Find where the given text appears and provide that cell's center as [x, y] coordinate. 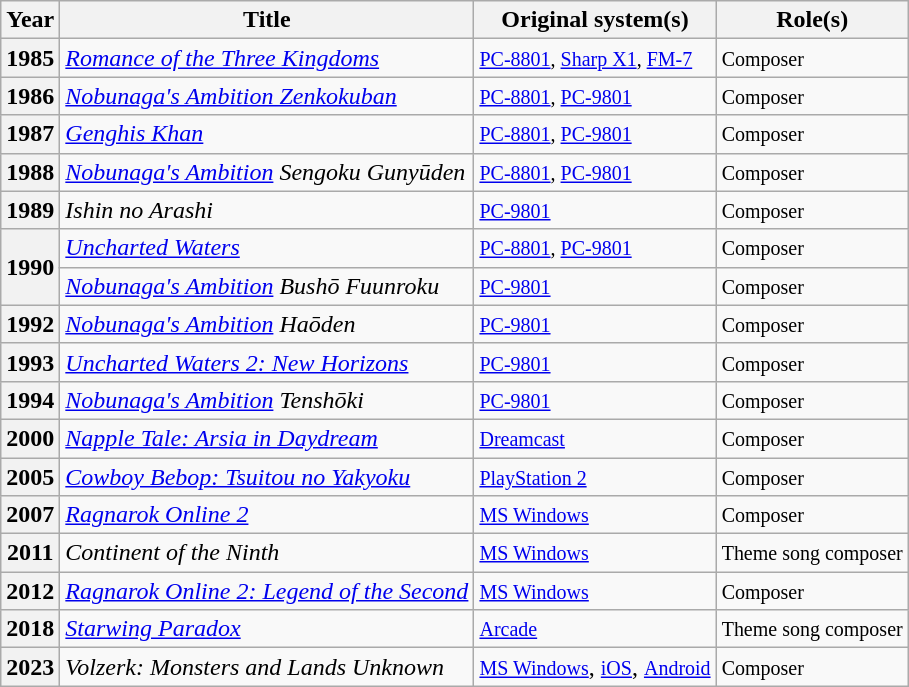
1994 [30, 400]
Ragnarok Online 2 [267, 515]
Arcade [595, 629]
Napple Tale: Arsia in Daydream [267, 438]
2007 [30, 515]
2018 [30, 629]
Year [30, 20]
Original system(s) [595, 20]
1986 [30, 96]
2005 [30, 477]
1989 [30, 210]
Starwing Paradox [267, 629]
Continent of the Ninth [267, 553]
PlayStation 2 [595, 477]
1988 [30, 172]
2000 [30, 438]
MS Windows, iOS, Android [595, 667]
Nobunaga's Ambition Haōden [267, 324]
Cowboy Bebop: Tsuitou no Yakyoku [267, 477]
2023 [30, 667]
2012 [30, 591]
Nobunaga's Ambition Tenshōki [267, 400]
1987 [30, 134]
Uncharted Waters [267, 248]
Nobunaga's Ambition Bushō Fuunroku [267, 286]
Uncharted Waters 2: New Horizons [267, 362]
2011 [30, 553]
Dreamcast [595, 438]
Nobunaga's Ambition Zenkokuban [267, 96]
1985 [30, 58]
Genghis Khan [267, 134]
Role(s) [812, 20]
Title [267, 20]
Nobunaga's Ambition Sengoku Gunyūden [267, 172]
Volzerk: Monsters and Lands Unknown [267, 667]
1990 [30, 267]
1993 [30, 362]
PC-8801, Sharp X1, FM-7 [595, 58]
Ishin no Arashi [267, 210]
1992 [30, 324]
Ragnarok Online 2: Legend of the Second [267, 591]
Romance of the Three Kingdoms [267, 58]
